Find where the given text appears and provide that cell's center as [x, y] coordinate. 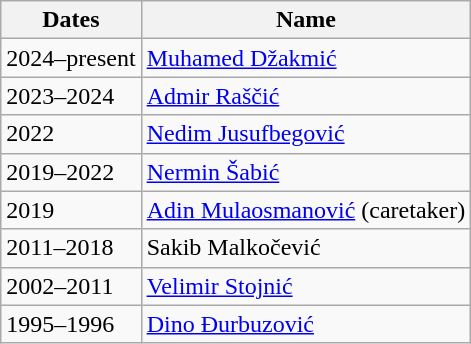
2002–2011 [71, 286]
2011–2018 [71, 248]
2023–2024 [71, 96]
Dates [71, 20]
Adin Mulaosmanović (caretaker) [306, 210]
2019 [71, 210]
2022 [71, 134]
2024–present [71, 58]
Nermin Šabić [306, 172]
Muhamed Džakmić [306, 58]
Dino Đurbuzović [306, 324]
2019–2022 [71, 172]
Nedim Jusufbegović [306, 134]
Velimir Stojnić [306, 286]
1995–1996 [71, 324]
Sakib Malkočević [306, 248]
Name [306, 20]
Admir Raščić [306, 96]
